Pinpoint the cell where the given text exists, returning its (X, Y) midpoint coordinate. 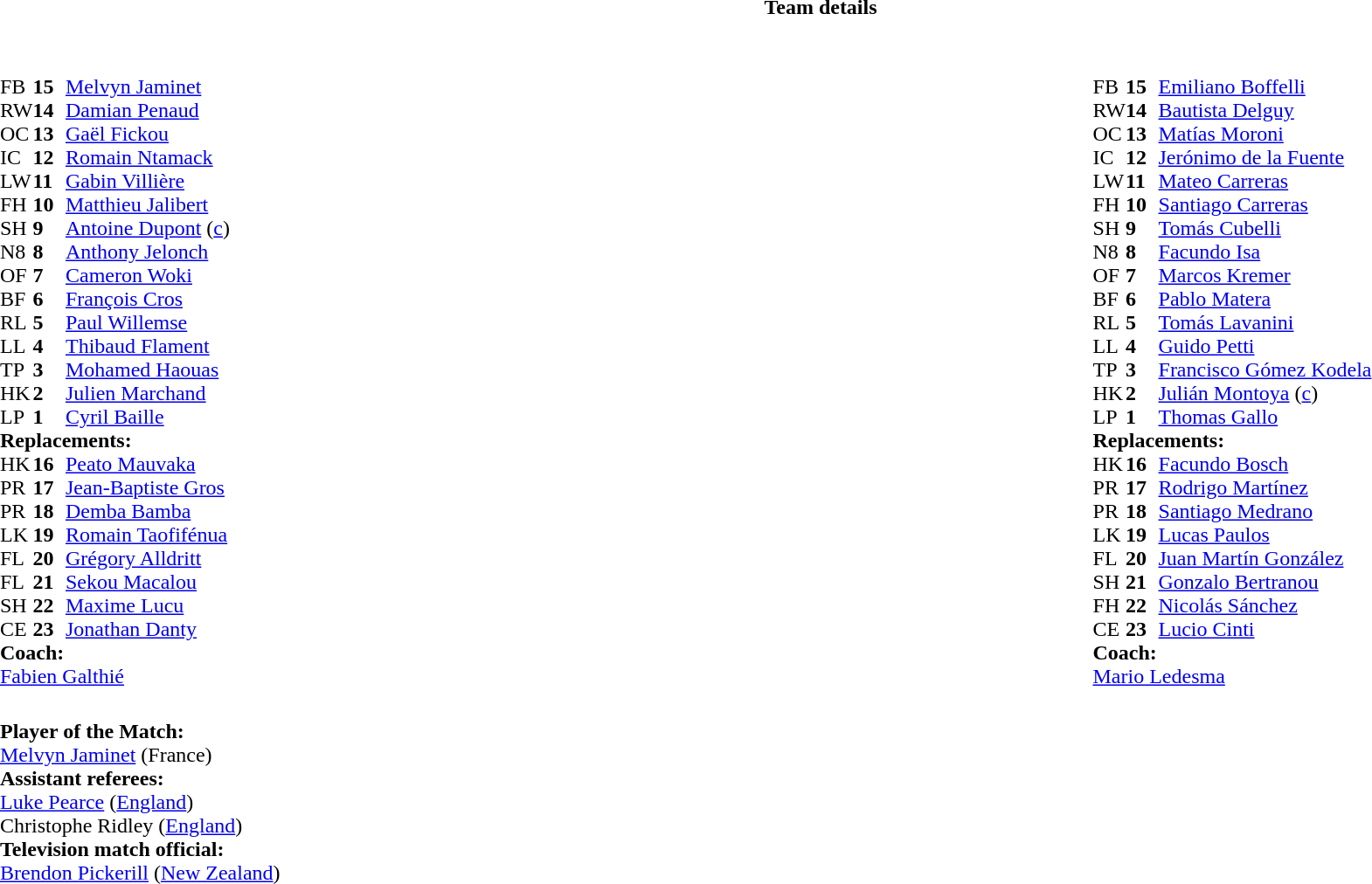
Sekou Macalou (148, 582)
Maxime Lucu (148, 606)
Marcos Kremer (1265, 276)
Jonathan Danty (148, 629)
Gabin Villière (148, 182)
Tomás Cubelli (1265, 229)
Francisco Gómez Kodela (1265, 370)
Thomas Gallo (1265, 418)
Tomás Lavanini (1265, 323)
Rodrigo Martínez (1265, 487)
Julián Montoya (c) (1265, 393)
Antoine Dupont (c) (148, 229)
Jerónimo de la Fuente (1265, 157)
Romain Taofifénua (148, 535)
Thibaud Flament (148, 346)
Anthony Jelonch (148, 252)
Santiago Medrano (1265, 512)
Matías Moroni (1265, 135)
Melvyn Jaminet (148, 87)
Damian Penaud (148, 110)
Jean-Baptiste Gros (148, 487)
Lucio Cinti (1265, 629)
Santiago Carreras (1265, 204)
Cyril Baille (148, 418)
Nicolás Sánchez (1265, 606)
Gonzalo Bertranou (1265, 582)
Paul Willemse (148, 323)
François Cros (148, 299)
Peato Mauvaka (148, 465)
Mario Ledesma (1232, 676)
Emiliano Boffelli (1265, 87)
Demba Bamba (148, 512)
Facundo Bosch (1265, 465)
Lucas Paulos (1265, 535)
Facundo Isa (1265, 252)
Guido Petti (1265, 346)
Pablo Matera (1265, 299)
Mohamed Haouas (148, 370)
Gaël Fickou (148, 135)
Romain Ntamack (148, 157)
Juan Martín González (1265, 559)
Grégory Alldritt (148, 559)
Fabien Galthié (115, 676)
Bautista Delguy (1265, 110)
Matthieu Jalibert (148, 204)
Mateo Carreras (1265, 182)
Cameron Woki (148, 276)
Julien Marchand (148, 393)
